From the cell containing the given text, extract its center point as (x, y) coordinate. 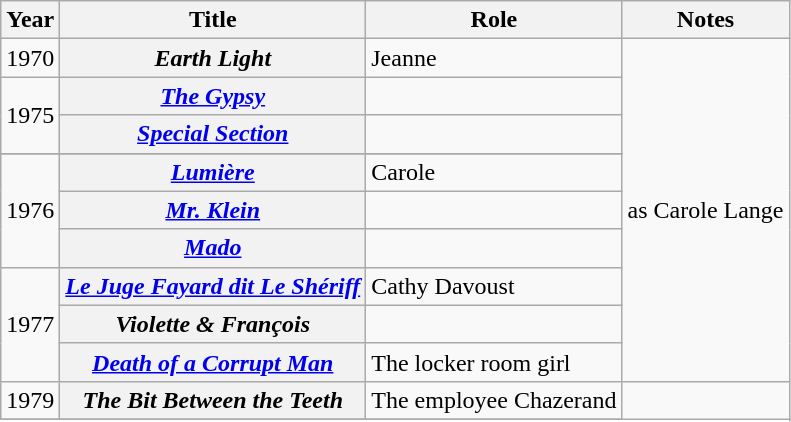
1979 (30, 400)
Violette & François (213, 324)
1977 (30, 324)
Lumière (213, 172)
1975 (30, 115)
as Carole Lange (706, 210)
Year (30, 20)
The employee Chazerand (494, 400)
1970 (30, 58)
Carole (494, 172)
Mr. Klein (213, 210)
Cathy Davoust (494, 286)
Notes (706, 20)
The Gypsy (213, 96)
1976 (30, 210)
Death of a Corrupt Man (213, 362)
Earth Light (213, 58)
The Bit Between the Teeth (213, 400)
Role (494, 20)
Title (213, 20)
The locker room girl (494, 362)
Special Section (213, 134)
Le Juge Fayard dit Le Shériff (213, 286)
Jeanne (494, 58)
Mado (213, 248)
